Find where the given text appears and provide that cell's center as (X, Y) coordinate. 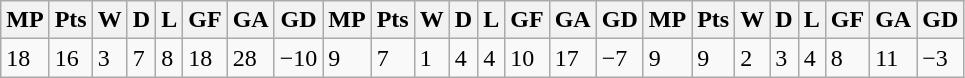
11 (894, 58)
2 (752, 58)
−7 (620, 58)
28 (250, 58)
1 (432, 58)
10 (527, 58)
−10 (298, 58)
−3 (940, 58)
16 (70, 58)
17 (572, 58)
